Return (x, y) of the center of cell containing provided text 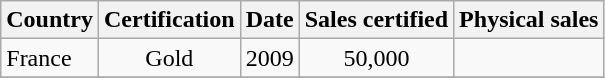
50,000 (376, 58)
Certification (169, 20)
Sales certified (376, 20)
2009 (270, 58)
Gold (169, 58)
Date (270, 20)
Physical sales (529, 20)
France (50, 58)
Country (50, 20)
